Find where the given text appears and provide that cell's center as [X, Y] coordinate. 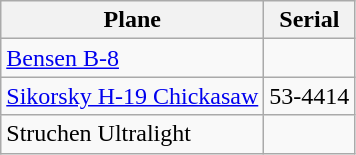
Plane [132, 20]
Bensen B-8 [132, 58]
Struchen Ultralight [132, 134]
Sikorsky H-19 Chickasaw [132, 96]
Serial [310, 20]
53-4414 [310, 96]
